Identify which cell holds the provided text, then report its (x, y) central coordinate. 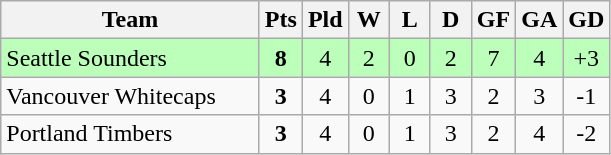
Vancouver Whitecaps (130, 96)
GD (586, 20)
GA (540, 20)
W (368, 20)
L (410, 20)
Pld (325, 20)
8 (280, 58)
Seattle Sounders (130, 58)
7 (493, 58)
+3 (586, 58)
-1 (586, 96)
GF (493, 20)
Team (130, 20)
Pts (280, 20)
-2 (586, 134)
D (450, 20)
Portland Timbers (130, 134)
